From the cell containing the given text, extract its center point as (x, y) coordinate. 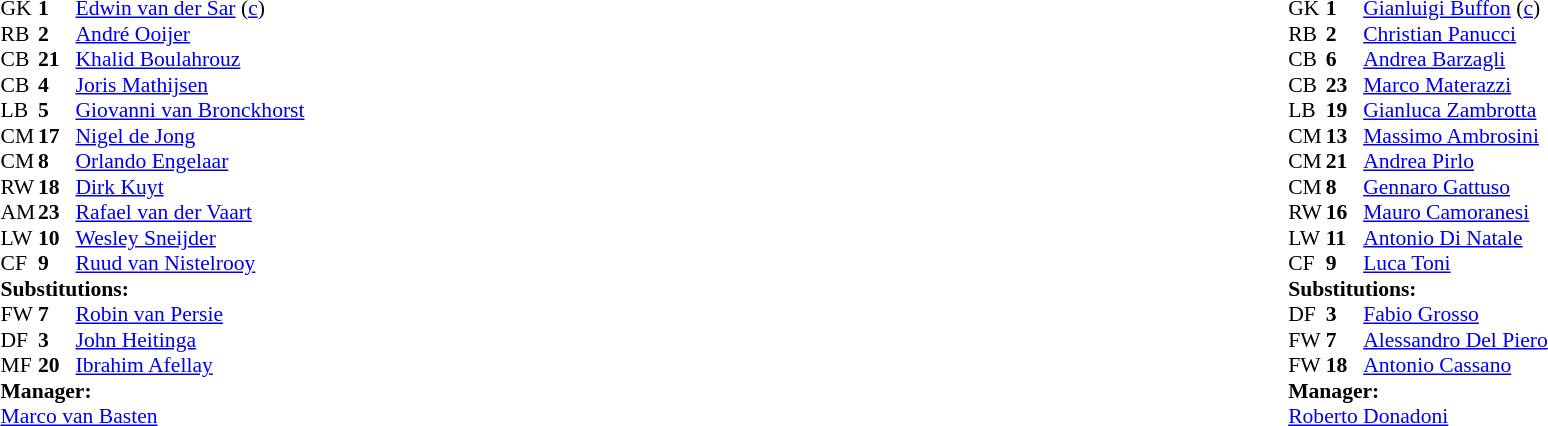
Mauro Camoranesi (1456, 213)
Andrea Barzagli (1456, 59)
AM (19, 213)
16 (1345, 213)
Antonio Cassano (1456, 365)
6 (1345, 59)
John Heitinga (190, 340)
11 (1345, 238)
Gennaro Gattuso (1456, 187)
Luca Toni (1456, 263)
Rafael van der Vaart (190, 213)
Orlando Engelaar (190, 161)
4 (57, 85)
13 (1345, 136)
Antonio Di Natale (1456, 238)
Ibrahim Afellay (190, 365)
17 (57, 136)
Khalid Boulahrouz (190, 59)
19 (1345, 111)
Andrea Pirlo (1456, 161)
Marco Materazzi (1456, 85)
André Ooijer (190, 34)
Wesley Sneijder (190, 238)
Ruud van Nistelrooy (190, 263)
Nigel de Jong (190, 136)
5 (57, 111)
Gianluca Zambrotta (1456, 111)
Dirk Kuyt (190, 187)
Christian Panucci (1456, 34)
10 (57, 238)
Giovanni van Bronckhorst (190, 111)
Massimo Ambrosini (1456, 136)
Robin van Persie (190, 315)
Alessandro Del Piero (1456, 340)
MF (19, 365)
20 (57, 365)
Joris Mathijsen (190, 85)
Fabio Grosso (1456, 315)
